Extract the (x, y) coordinate from the center of the cell holding the provided text.  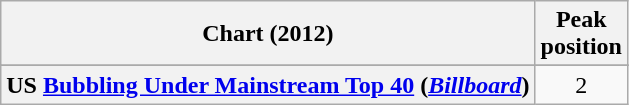
Peakposition (581, 34)
2 (581, 85)
Chart (2012) (268, 34)
US Bubbling Under Mainstream Top 40 (Billboard) (268, 85)
